Pinpoint the cell where the given text exists, returning its [X, Y] midpoint coordinate. 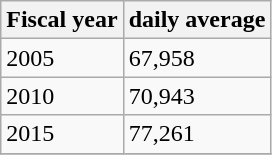
Fiscal year [62, 20]
67,958 [197, 58]
77,261 [197, 134]
daily average [197, 20]
70,943 [197, 96]
2005 [62, 58]
2015 [62, 134]
2010 [62, 96]
